Locate the cell with the specified text and output its (x, y) center coordinate. 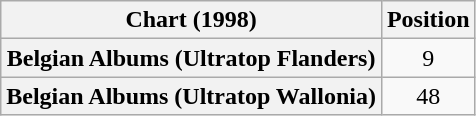
Belgian Albums (Ultratop Flanders) (192, 58)
9 (428, 58)
Belgian Albums (Ultratop Wallonia) (192, 96)
48 (428, 96)
Chart (1998) (192, 20)
Position (428, 20)
